Pinpoint the cell where the given text exists, returning its (X, Y) midpoint coordinate. 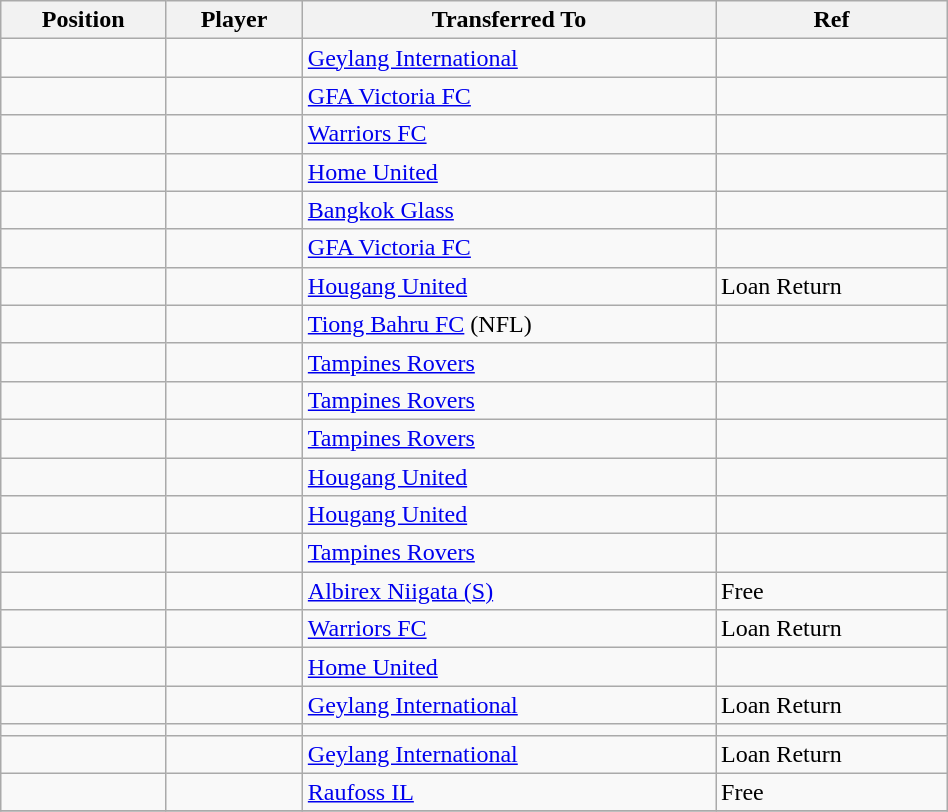
Raufoss IL (508, 792)
Tiong Bahru FC (NFL) (508, 324)
Position (84, 20)
Bangkok Glass (508, 210)
Transferred To (508, 20)
Ref (832, 20)
Albirex Niigata (S) (508, 591)
Player (234, 20)
